Pinpoint the cell where the given text exists, returning its (x, y) midpoint coordinate. 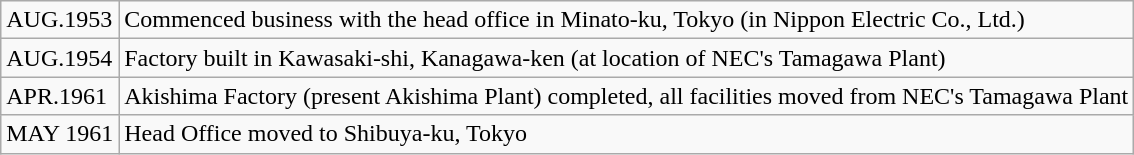
Commenced business with the head office in Minato-ku, Tokyo (in Nippon Electric Co., Ltd.) (626, 20)
APR.1961 (60, 96)
Akishima Factory (present Akishima Plant) completed, all facilities moved from NEC's Tamagawa Plant (626, 96)
Head Office moved to Shibuya-ku, Tokyo (626, 134)
AUG.1953 (60, 20)
Factory built in Kawasaki-shi, Kanagawa-ken (at location of NEC's Tamagawa Plant) (626, 58)
AUG.1954 (60, 58)
MAY 1961 (60, 134)
